Identify which cell holds the provided text, then report its (X, Y) central coordinate. 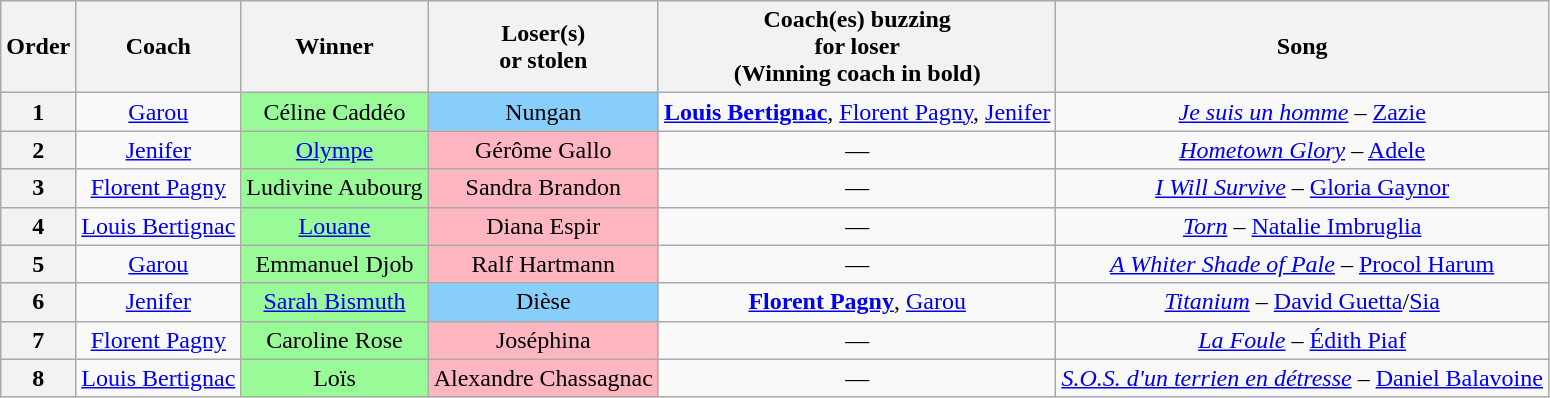
Emmanuel Djob (334, 264)
Torn – Natalie Imbruglia (1302, 226)
Sandra Brandon (543, 188)
3 (38, 188)
Céline Caddéo (334, 112)
S.O.S. d'un terrien en détresse – Daniel Balavoine (1302, 378)
Ralf Hartmann (543, 264)
Titanium – David Guetta/Sia (1302, 302)
7 (38, 340)
Joséphina (543, 340)
I Will Survive – Gloria Gaynor (1302, 188)
A Whiter Shade of Pale – Procol Harum (1302, 264)
1 (38, 112)
Nungan (543, 112)
Louis Bertignac, Florent Pagny, Jenifer (856, 112)
4 (38, 226)
Gérôme Gallo (543, 150)
Sarah Bismuth (334, 302)
Coach (158, 47)
Loser(s)or stolen (543, 47)
5 (38, 264)
Caroline Rose (334, 340)
Ludivine Aubourg (334, 188)
Hometown Glory – Adele (1302, 150)
Song (1302, 47)
8 (38, 378)
Alexandre Chassagnac (543, 378)
Louane (334, 226)
Diana Espir (543, 226)
6 (38, 302)
Winner (334, 47)
Florent Pagny, Garou (856, 302)
Loïs (334, 378)
Coach(es) buzzingfor loser (Winning coach in bold) (856, 47)
La Foule – Édith Piaf (1302, 340)
Order (38, 47)
Olympe (334, 150)
Je suis un homme – Zazie (1302, 112)
Dièse (543, 302)
2 (38, 150)
